Provide the [X, Y] coordinate of the cell's center where the given text is located.  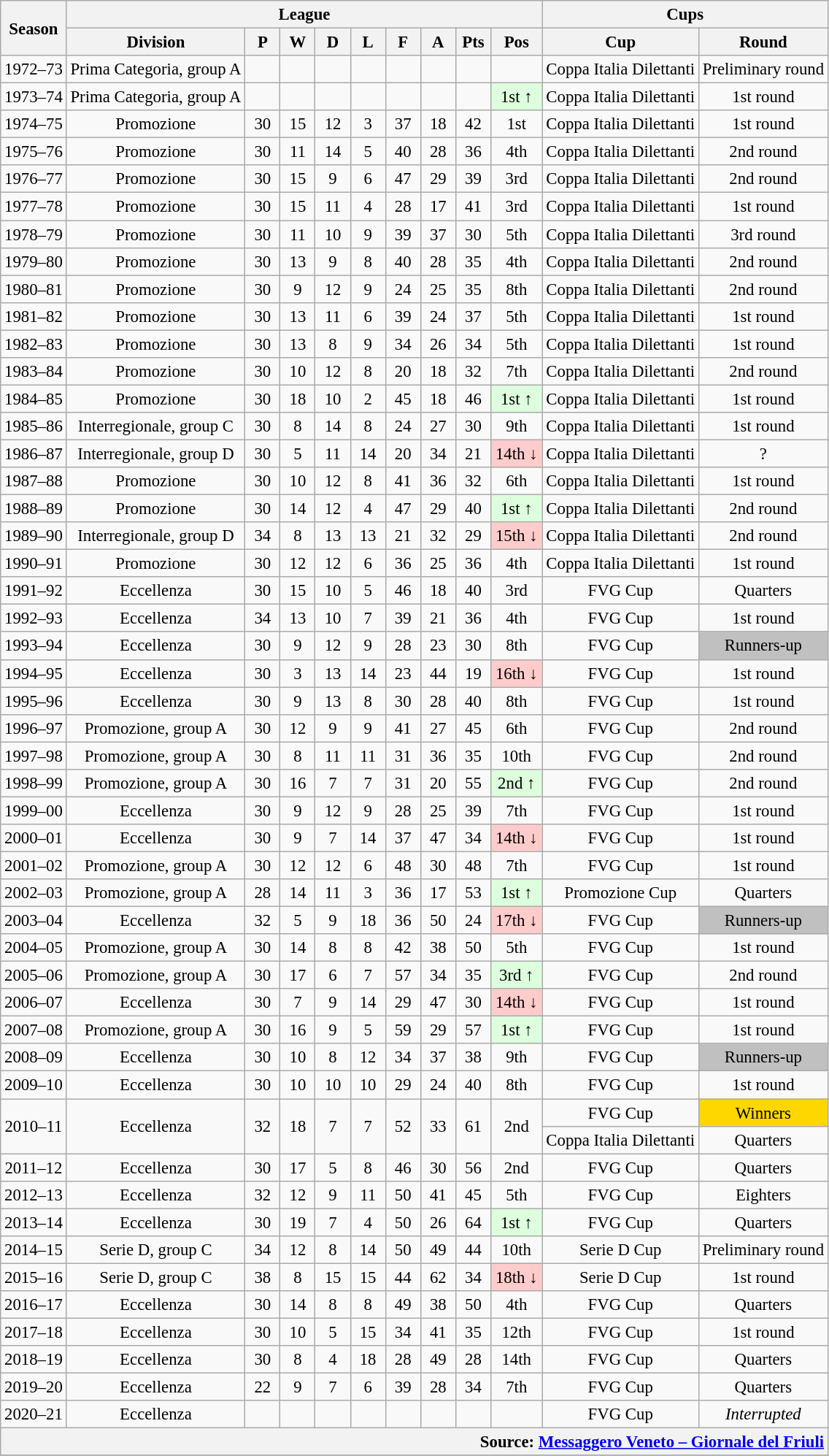
1992–93 [34, 618]
14th [517, 1360]
52 [403, 1126]
2008–09 [34, 1058]
55 [473, 783]
2009–10 [34, 1085]
16th ↓ [517, 673]
1986–87 [34, 453]
Round [763, 42]
59 [403, 1030]
1972–73 [34, 69]
1974–75 [34, 124]
33 [438, 1126]
1979–80 [34, 261]
1st [517, 124]
2020–21 [34, 1414]
22 [263, 1387]
1982–83 [34, 344]
1984–85 [34, 399]
D [333, 42]
1993–94 [34, 646]
1989–90 [34, 536]
Season [34, 28]
A [438, 42]
2012–13 [34, 1195]
Eighters [763, 1195]
2 [368, 399]
1997–98 [34, 756]
2003–04 [34, 921]
F [403, 42]
2000–01 [34, 838]
League [304, 15]
2014–15 [34, 1250]
? [763, 453]
Cups [685, 15]
15th ↓ [517, 536]
W [298, 42]
Promozione Cup [620, 893]
Winners [763, 1113]
2017–18 [34, 1332]
Interregionale, group C [156, 426]
1994–95 [34, 673]
2001–02 [34, 865]
Interrupted [763, 1414]
1973–74 [34, 97]
Cup [620, 42]
61 [473, 1126]
1996–97 [34, 728]
2006–07 [34, 1003]
1998–99 [34, 783]
P [263, 42]
1976–77 [34, 179]
1991–92 [34, 591]
2004–05 [34, 948]
2019–20 [34, 1387]
2005–06 [34, 976]
1981–82 [34, 316]
Pts [473, 42]
12th [517, 1332]
3rd ↑ [517, 976]
1977–78 [34, 207]
2nd ↑ [517, 783]
3rd round [763, 234]
1988–89 [34, 509]
Division [156, 42]
2007–08 [34, 1030]
62 [438, 1277]
Source: Messaggero Veneto – Giornale del Friuli [415, 1442]
Pos [517, 42]
1975–76 [34, 152]
1999–00 [34, 811]
2015–16 [34, 1277]
1983–84 [34, 372]
1987–88 [34, 481]
17th ↓ [517, 921]
2010–11 [34, 1126]
53 [473, 893]
1980–81 [34, 289]
1978–79 [34, 234]
64 [473, 1222]
L [368, 42]
2011–12 [34, 1168]
1985–86 [34, 426]
1995–96 [34, 701]
1990–91 [34, 564]
2016–17 [34, 1305]
2013–14 [34, 1222]
18th ↓ [517, 1277]
56 [473, 1168]
2002–03 [34, 893]
2018–19 [34, 1360]
